Pinpoint the cell where the given text exists, returning its (X, Y) midpoint coordinate. 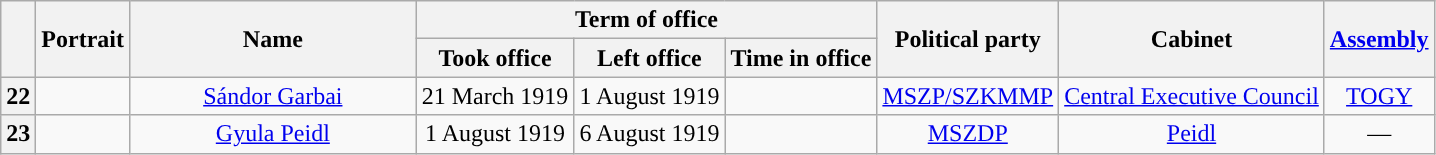
Portrait (83, 39)
Peidl (1192, 134)
6 August 1919 (650, 134)
Cabinet (1192, 39)
Assembly (1379, 39)
— (1379, 134)
Central Executive Council (1192, 96)
Sándor Garbai (272, 96)
Name (272, 39)
Left office (650, 58)
23 (18, 134)
MSZDP (968, 134)
Gyula Peidl (272, 134)
Took office (495, 58)
MSZP/SZKMMP (968, 96)
21 March 1919 (495, 96)
Time in office (801, 58)
22 (18, 96)
Term of office (646, 20)
TOGY (1379, 96)
Political party (968, 39)
